Output the [X, Y] coordinate of the center of the cell containing the given text.  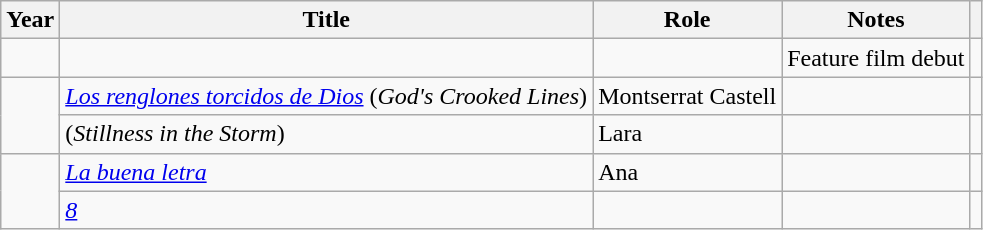
Ana [688, 172]
Year [30, 20]
Los renglones torcidos de Dios (God's Crooked Lines) [326, 96]
(Stillness in the Storm) [326, 134]
Title [326, 20]
Montserrat Castell [688, 96]
8 [326, 210]
Notes [876, 20]
Lara [688, 134]
Feature film debut [876, 58]
Role [688, 20]
La buena letra [326, 172]
